Output the (x, y) coordinate of the center of the cell containing the given text.  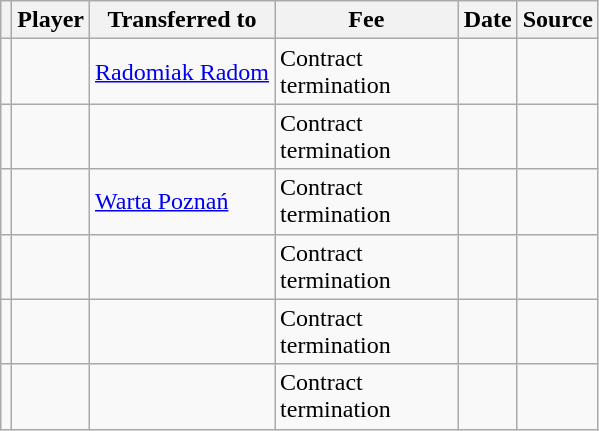
Date (488, 20)
Player (51, 20)
Transferred to (182, 20)
Source (558, 20)
Fee (367, 20)
Radomiak Radom (182, 72)
Warta Poznań (182, 202)
